Pinpoint the cell where the given text exists, returning its [X, Y] midpoint coordinate. 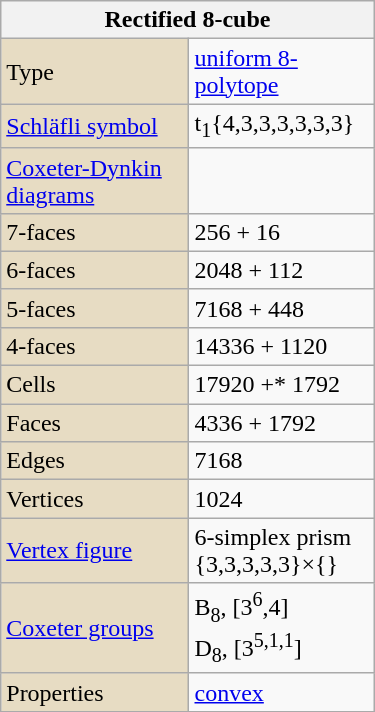
convex [282, 692]
t1{4,3,3,3,3,3,3} [282, 126]
Properties [95, 692]
uniform 8-polytope [282, 72]
256 + 16 [282, 232]
Coxeter-Dynkin diagrams [95, 180]
B8, [36,4]D8, [35,1,1] [282, 628]
1024 [282, 499]
Cells [95, 385]
Vertices [95, 499]
Type [95, 72]
6-faces [95, 270]
7-faces [95, 232]
17920 +* 1792 [282, 385]
7168 [282, 461]
Schläfli symbol [95, 126]
Rectified 8-cube [188, 20]
Coxeter groups [95, 628]
Edges [95, 461]
7168 + 448 [282, 308]
14336 + 1120 [282, 346]
Vertex figure [95, 550]
4-faces [95, 346]
4336 + 1792 [282, 423]
5-faces [95, 308]
2048 + 112 [282, 270]
Faces [95, 423]
6-simplex prism{3,3,3,3,3}×{} [282, 550]
